From the cell containing the given text, extract its center point as [x, y] coordinate. 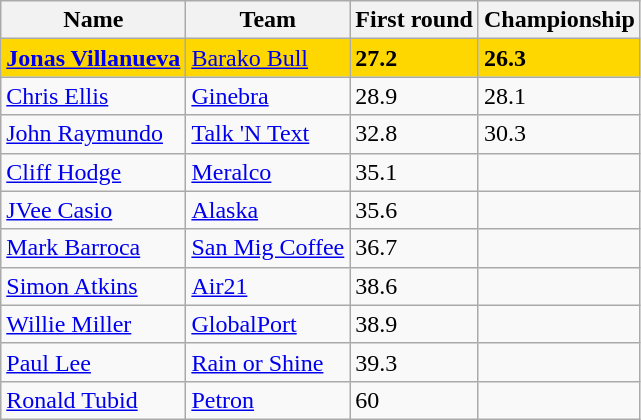
28.1 [559, 96]
JVee Casio [94, 210]
38.6 [414, 286]
Ronald Tubid [94, 400]
35.6 [414, 210]
Talk 'N Text [268, 134]
Jonas Villanueva [94, 58]
San Mig Coffee [268, 248]
Team [268, 20]
Meralco [268, 172]
32.8 [414, 134]
Cliff Hodge [94, 172]
Mark Barroca [94, 248]
35.1 [414, 172]
27.2 [414, 58]
Ginebra [268, 96]
Barako Bull [268, 58]
26.3 [559, 58]
Name [94, 20]
First round [414, 20]
Simon Atkins [94, 286]
Rain or Shine [268, 362]
Willie Miller [94, 324]
30.3 [559, 134]
39.3 [414, 362]
Championship [559, 20]
38.9 [414, 324]
Petron [268, 400]
36.7 [414, 248]
Alaska [268, 210]
Paul Lee [94, 362]
28.9 [414, 96]
Chris Ellis [94, 96]
Air21 [268, 286]
John Raymundo [94, 134]
GlobalPort [268, 324]
60 [414, 400]
